Return [X, Y] of the center of cell containing provided text 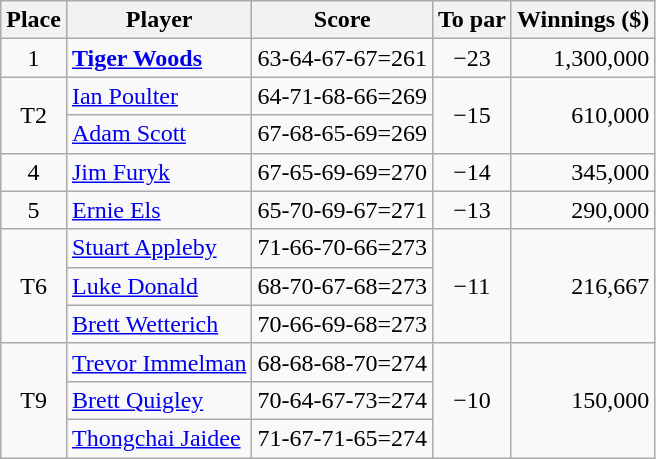
65-70-69-67=271 [342, 210]
1,300,000 [582, 58]
−11 [472, 286]
5 [34, 210]
Luke Donald [158, 286]
63-64-67-67=261 [342, 58]
T9 [34, 400]
−23 [472, 58]
610,000 [582, 115]
71-66-70-66=273 [342, 248]
4 [34, 172]
−15 [472, 115]
T6 [34, 286]
Brett Quigley [158, 400]
Trevor Immelman [158, 362]
Stuart Appleby [158, 248]
Winnings ($) [582, 20]
290,000 [582, 210]
Score [342, 20]
Jim Furyk [158, 172]
To par [472, 20]
345,000 [582, 172]
67-68-65-69=269 [342, 134]
150,000 [582, 400]
Adam Scott [158, 134]
70-64-67-73=274 [342, 400]
Ernie Els [158, 210]
71-67-71-65=274 [342, 438]
−10 [472, 400]
Player [158, 20]
216,667 [582, 286]
68-68-68-70=274 [342, 362]
Brett Wetterich [158, 324]
−13 [472, 210]
Tiger Woods [158, 58]
T2 [34, 115]
Thongchai Jaidee [158, 438]
−14 [472, 172]
1 [34, 58]
70-66-69-68=273 [342, 324]
Place [34, 20]
Ian Poulter [158, 96]
67-65-69-69=270 [342, 172]
64-71-68-66=269 [342, 96]
68-70-67-68=273 [342, 286]
